Capture the cell that displays the provided text and extract its [x, y] central coordinate. 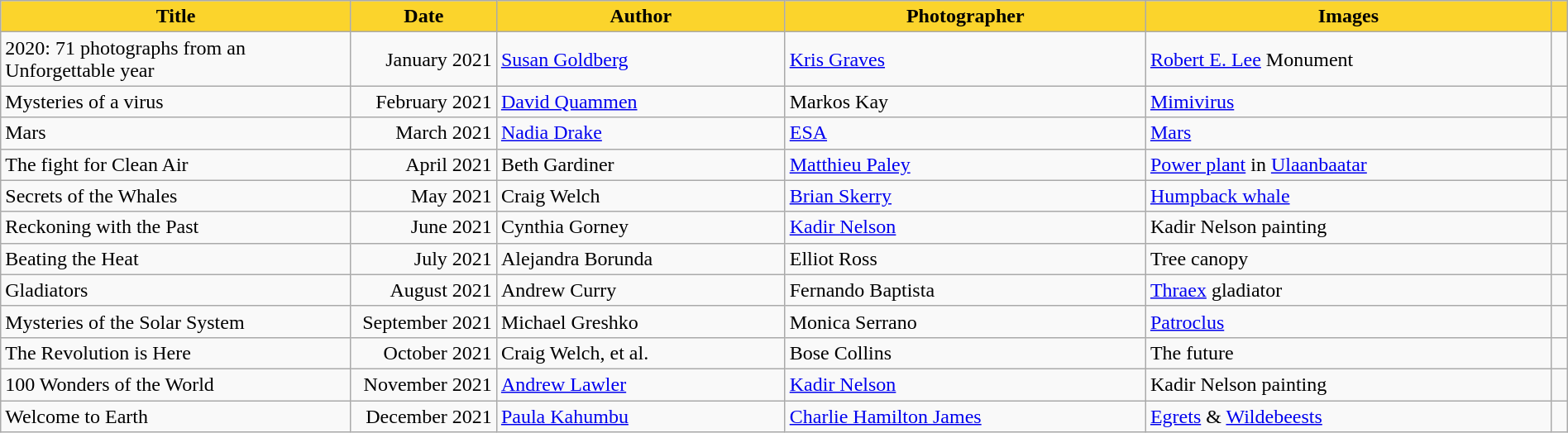
Beth Gardiner [640, 164]
February 2021 [423, 102]
Egrets & Wildebeests [1348, 416]
100 Wonders of the World [176, 384]
Patroclus [1348, 321]
Reckoning with the Past [176, 227]
Susan Goldberg [640, 59]
Andrew Curry [640, 290]
Alejandra Borunda [640, 259]
June 2021 [423, 227]
Images [1348, 17]
September 2021 [423, 321]
Title [176, 17]
The Revolution is Here [176, 353]
Welcome to Earth [176, 416]
Mysteries of the Solar System [176, 321]
Mimivirus [1348, 102]
David Quammen [640, 102]
Author [640, 17]
Kris Graves [965, 59]
July 2021 [423, 259]
The fight for Clean Air [176, 164]
Craig Welch, et al. [640, 353]
December 2021 [423, 416]
May 2021 [423, 196]
Date [423, 17]
November 2021 [423, 384]
Thraex gladiator [1348, 290]
Charlie Hamilton James [965, 416]
Gladiators [176, 290]
Tree canopy [1348, 259]
April 2021 [423, 164]
Paula Kahumbu [640, 416]
Matthieu Paley [965, 164]
January 2021 [423, 59]
Brian Skerry [965, 196]
Secrets of the Whales [176, 196]
Mysteries of a virus [176, 102]
Elliot Ross [965, 259]
Photographer [965, 17]
Power plant in Ulaanbaatar [1348, 164]
Beating the Heat [176, 259]
The future [1348, 353]
Cynthia Gorney [640, 227]
2020: 71 photographs from an Unforgettable year [176, 59]
Humpback whale [1348, 196]
Andrew Lawler [640, 384]
August 2021 [423, 290]
Robert E. Lee Monument [1348, 59]
Markos Kay [965, 102]
Michael Greshko [640, 321]
ESA [965, 133]
Craig Welch [640, 196]
Monica Serrano [965, 321]
October 2021 [423, 353]
Nadia Drake [640, 133]
Bose Collins [965, 353]
Fernando Baptista [965, 290]
March 2021 [423, 133]
